From the cell containing the given text, extract its center point as [x, y] coordinate. 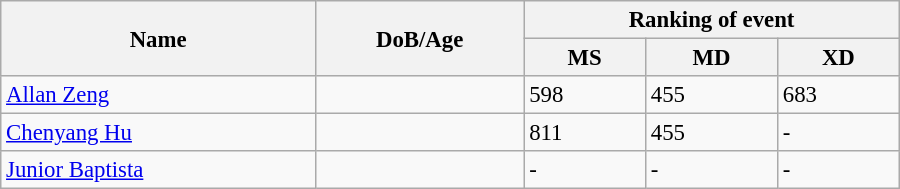
Junior Baptista [158, 170]
683 [838, 95]
DoB/Age [419, 38]
MS [585, 58]
XD [838, 58]
Ranking of event [712, 20]
Allan Zeng [158, 95]
Chenyang Hu [158, 133]
598 [585, 95]
MD [712, 58]
Name [158, 38]
811 [585, 133]
